Capture the cell that displays the provided text and extract its (x, y) central coordinate. 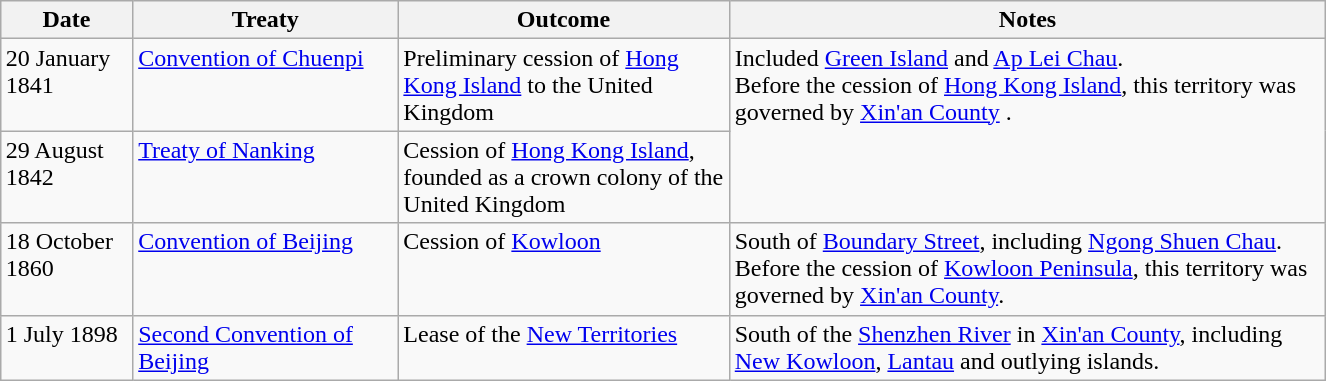
Cession of Kowloon (564, 269)
20 January 1841 (66, 85)
Notes (1028, 20)
Cession of Hong Kong Island, founded as a crown colony of the United Kingdom (564, 177)
Preliminary cession of Hong Kong Island to the United Kingdom (564, 85)
1 July 1898 (66, 348)
Included Green Island and Ap Lei Chau.Before the cession of Hong Kong Island, this territory was governed by Xin'an County . (1028, 131)
18 October 1860 (66, 269)
29 August 1842 (66, 177)
South of Boundary Street, including Ngong Shuen Chau.Before the cession of Kowloon Peninsula, this territory was governed by Xin'an County. (1028, 269)
Convention of Beijing (266, 269)
Convention of Chuenpi (266, 85)
Treaty of Nanking (266, 177)
Treaty (266, 20)
Lease of the New Territories (564, 348)
Date (66, 20)
Outcome (564, 20)
Second Convention of Beijing (266, 348)
South of the Shenzhen River in Xin'an County, including New Kowloon, Lantau and outlying islands. (1028, 348)
